Scan for the cell matching the given text and deliver its (x, y) coordinate at center. 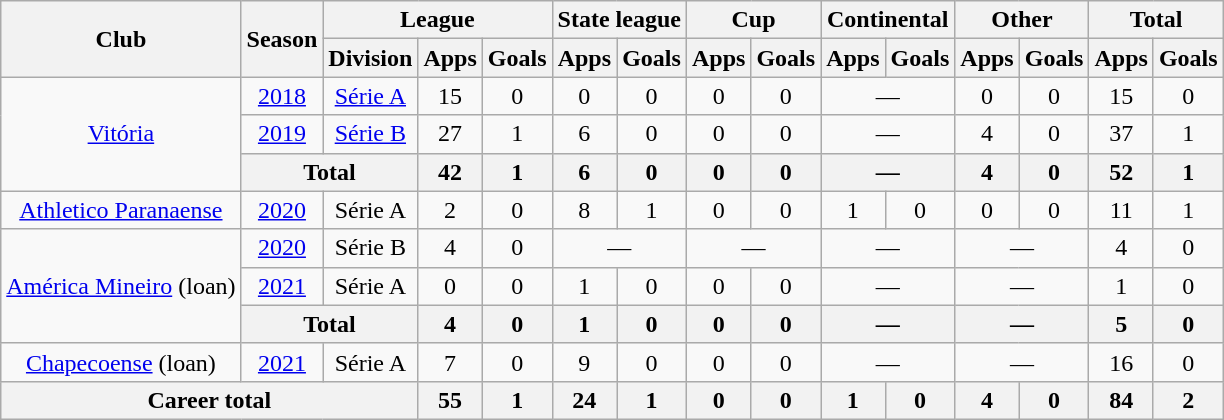
9 (584, 362)
2018 (282, 96)
84 (1121, 400)
24 (584, 400)
8 (584, 210)
27 (450, 134)
Season (282, 39)
2019 (282, 134)
16 (1121, 362)
11 (1121, 210)
Vitória (121, 134)
Cup (753, 20)
State league (619, 20)
League (438, 20)
Career total (210, 400)
55 (450, 400)
Continental (888, 20)
Other (1022, 20)
Club (121, 39)
América Mineiro (loan) (121, 286)
Division (370, 58)
5 (1121, 324)
42 (450, 172)
7 (450, 362)
Chapecoense (loan) (121, 362)
Athletico Paranaense (121, 210)
52 (1121, 172)
37 (1121, 134)
